Locate the cell with the specified text and output its (X, Y) center coordinate. 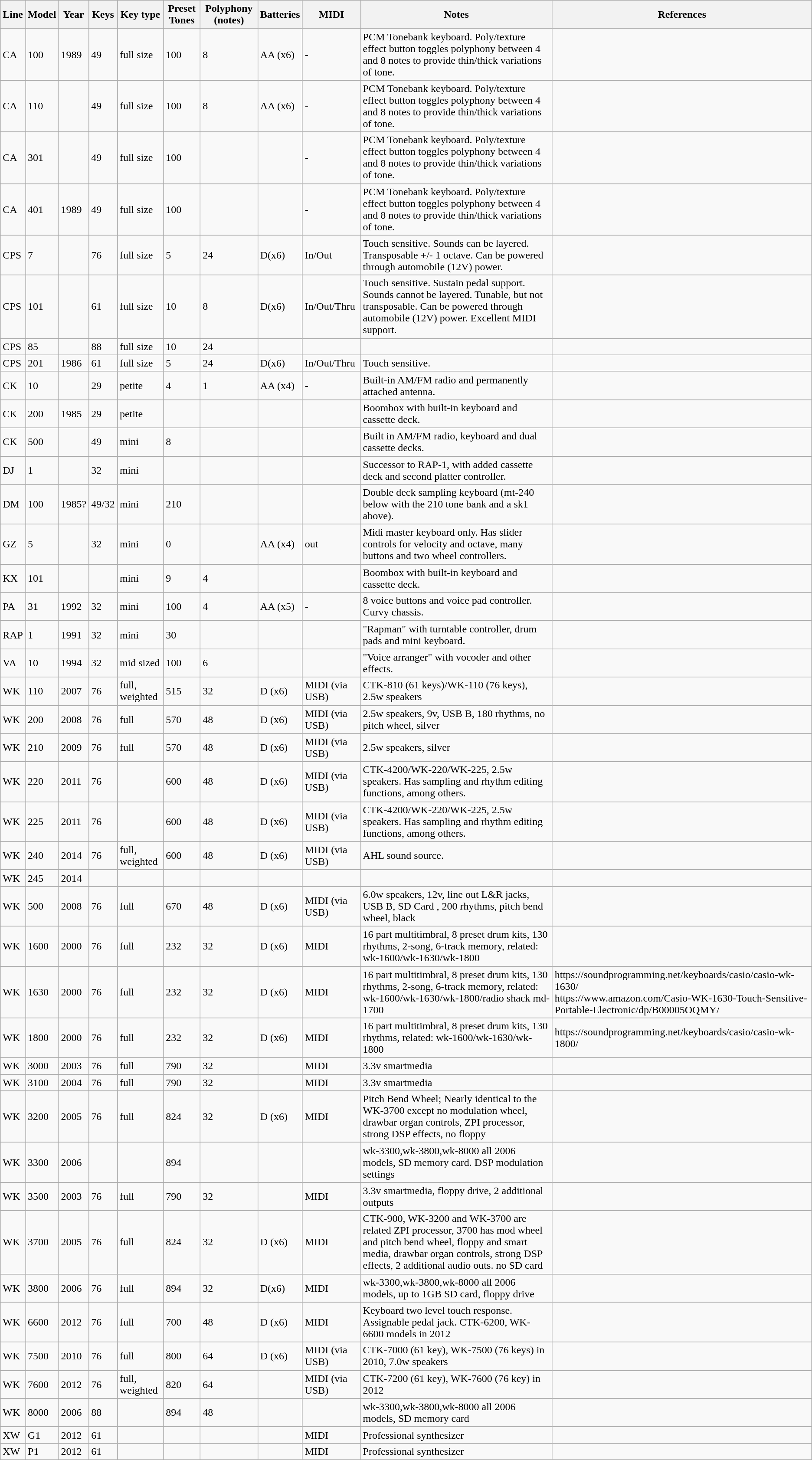
Key type (140, 15)
2004 (74, 1083)
References (682, 15)
P1 (42, 1451)
7500 (42, 1356)
CTK-7000 (61 key), WK-7500 (76 keys) in 2010, 7.0w speakers (456, 1356)
wk-3300,wk-3800,wk-8000 all 2006 models, up to 1GB SD card, floppy drive (456, 1288)
3100 (42, 1083)
16 part multitimbral, 8 preset drum kits, 130 rhythms, 2-song, 6-track memory, related: wk-1600/wk-1630/wk-1800 (456, 946)
https://soundprogramming.net/keyboards/casio/casio-wk-1800/ (682, 1038)
GZ (13, 544)
245 (42, 878)
Preset Tones (182, 15)
2.5w speakers, 9v, USB B, 180 rhythms, no pitch wheel, silver (456, 719)
1800 (42, 1038)
1630 (42, 992)
"Voice arranger" with vocoder and other effects. (456, 663)
700 (182, 1322)
31 (42, 606)
PA (13, 606)
3500 (42, 1196)
Polyphony (notes) (229, 15)
8000 (42, 1412)
1986 (74, 363)
301 (42, 158)
8 voice buttons and voice pad controller. Curvy chassis. (456, 606)
6.0w speakers, 12v, line out L&R jacks, USB B, SD Card , 200 rhythms, pitch bend wheel, black (456, 906)
Touch sensitive. Sounds can be layered. Transposable +/- 1 octave. Can be powered through automobile (12V) power. (456, 255)
https://soundprogramming.net/keyboards/casio/casio-wk-1630/https://www.amazon.com/Casio-WK-1630-Touch-Sensitive-Portable-Electronic/dp/B00005OQMY/ (682, 992)
49/32 (103, 504)
220 (42, 782)
CTK-7200 (61 key), WK-7600 (76 key) in 2012 (456, 1385)
515 (182, 691)
3.3v smartmedia, floppy drive, 2 additional outputs (456, 1196)
3300 (42, 1162)
In/Out (331, 255)
30 (182, 635)
AA (x5) (280, 606)
Touch sensitive. (456, 363)
670 (182, 906)
3700 (42, 1242)
Batteries (280, 15)
Year (74, 15)
2010 (74, 1356)
201 (42, 363)
CTK-810 (61 keys)/WK-110 (76 keys), 2.5w speakers (456, 691)
2007 (74, 691)
Keyboard two level touch response. Assignable pedal jack. CTK-6200, WK-6600 models in 2012 (456, 1322)
AHL sound source. (456, 855)
1991 (74, 635)
DJ (13, 470)
Midi master keyboard only. Has slider controls for velocity and octave, many buttons and two wheel controllers. (456, 544)
Line (13, 15)
RAP (13, 635)
"Rapman" with turntable controller, drum pads and mini keyboard. (456, 635)
Keys (103, 15)
3800 (42, 1288)
mid sized (140, 663)
85 (42, 347)
1985? (74, 504)
out (331, 544)
800 (182, 1356)
2.5w speakers, silver (456, 748)
6600 (42, 1322)
Built-in AM/FM radio and permanently attached antenna. (456, 385)
wk-3300,wk-3800,wk-8000 all 2006 models, SD memory card. DSP modulation settings (456, 1162)
1985 (74, 414)
1992 (74, 606)
VA (13, 663)
Notes (456, 15)
225 (42, 822)
401 (42, 209)
2009 (74, 748)
240 (42, 855)
16 part multitimbral, 8 preset drum kits, 130 rhythms, 2-song, 6-track memory, related: wk-1600/wk-1630/wk-1800/radio shack md-1700 (456, 992)
wk-3300,wk-3800,wk-8000 all 2006 models, SD memory card (456, 1412)
KX (13, 579)
Built in AM/FM radio, keyboard and dual cassette decks. (456, 442)
Model (42, 15)
9 (182, 579)
Pitch Bend Wheel; Nearly identical to the WK-3700 except no modulation wheel, drawbar organ controls, ZPI processor, strong DSP effects, no floppy (456, 1116)
7 (42, 255)
1600 (42, 946)
Double deck sampling keyboard (mt-240 below with the 210 tone bank and a sk1 above). (456, 504)
G1 (42, 1435)
Successor to RAP-1, with added cassette deck and second platter controller. (456, 470)
1994 (74, 663)
0 (182, 544)
3000 (42, 1066)
6 (229, 663)
DM (13, 504)
820 (182, 1385)
16 part multitimbral, 8 preset drum kits, 130 rhythms, related: wk-1600/wk-1630/wk-1800 (456, 1038)
7600 (42, 1385)
3200 (42, 1116)
